Provide the [X, Y] coordinate of the cell's center where the given text is located.  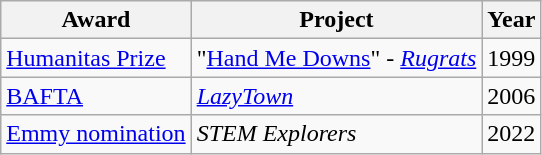
Humanitas Prize [96, 58]
Award [96, 20]
2006 [512, 96]
Project [336, 20]
LazyTown [336, 96]
Emmy nomination [96, 134]
"Hand Me Downs" - Rugrats [336, 58]
1999 [512, 58]
Year [512, 20]
STEM Explorers [336, 134]
BAFTA [96, 96]
2022 [512, 134]
